Find where the given text appears and provide that cell's center as [X, Y] coordinate. 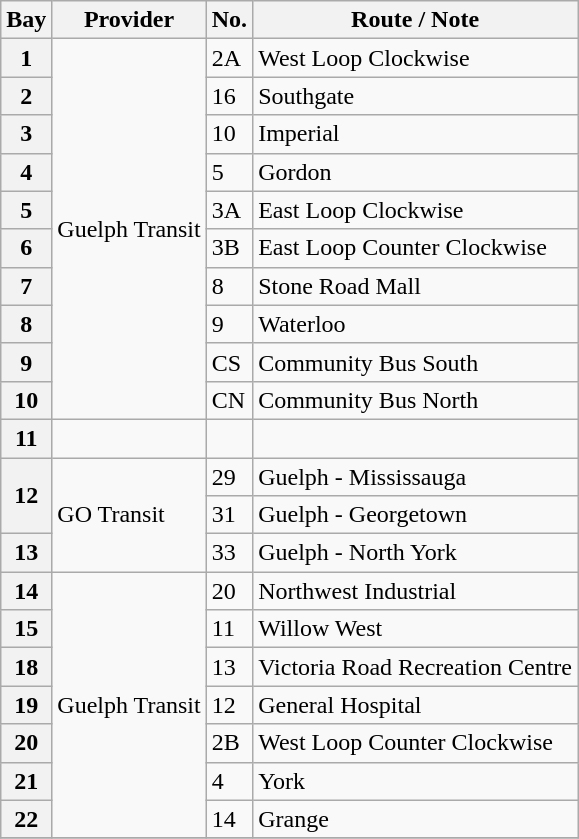
3A [229, 210]
Stone Road Mall [416, 286]
22 [26, 819]
2B [229, 743]
3B [229, 248]
Grange [416, 819]
21 [26, 781]
1 [26, 58]
GO Transit [129, 515]
No. [229, 20]
Guelph - Mississauga [416, 477]
29 [229, 477]
2 [26, 96]
Guelph - Georgetown [416, 515]
Provider [129, 20]
Southgate [416, 96]
General Hospital [416, 705]
East Loop Clockwise [416, 210]
Imperial [416, 134]
15 [26, 629]
Community Bus South [416, 362]
Bay [26, 20]
Northwest Industrial [416, 591]
East Loop Counter Clockwise [416, 248]
7 [26, 286]
2A [229, 58]
31 [229, 515]
CS [229, 362]
Victoria Road Recreation Centre [416, 667]
Guelph - North York [416, 553]
Route / Note [416, 20]
19 [26, 705]
33 [229, 553]
Gordon [416, 172]
16 [229, 96]
Community Bus North [416, 400]
West Loop Clockwise [416, 58]
CN [229, 400]
6 [26, 248]
West Loop Counter Clockwise [416, 743]
3 [26, 134]
Waterloo [416, 324]
York [416, 781]
Willow West [416, 629]
18 [26, 667]
